Find where the given text appears and provide that cell's center as [X, Y] coordinate. 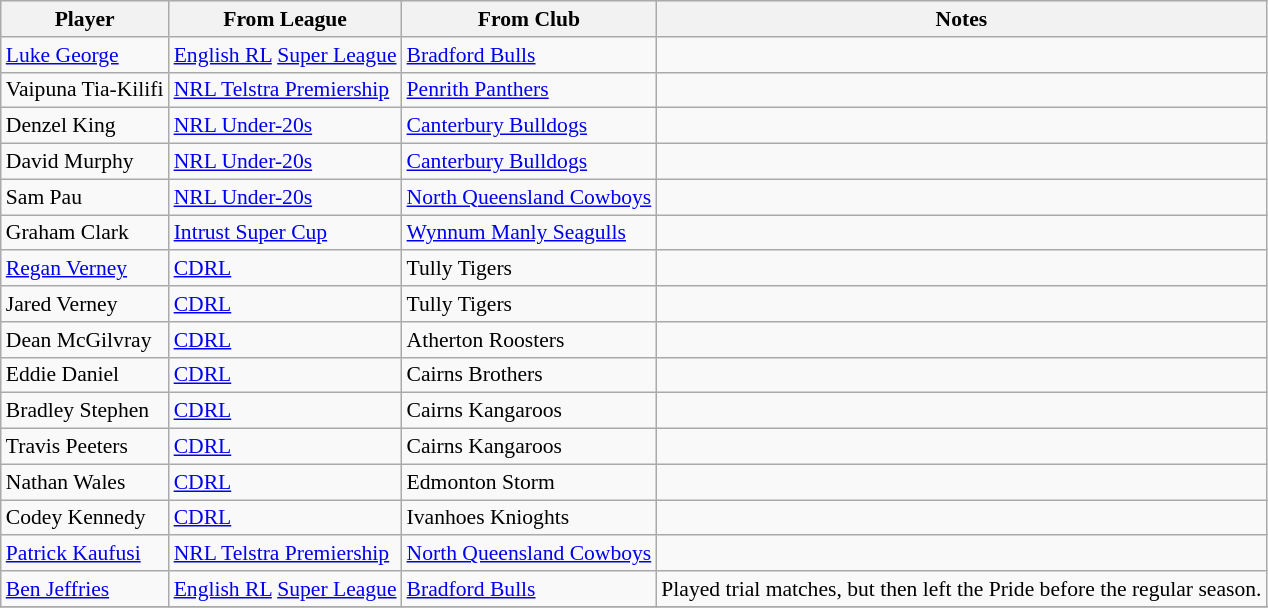
Atherton Roosters [530, 340]
Denzel King [85, 126]
Codey Kennedy [85, 518]
Sam Pau [85, 197]
Jared Verney [85, 304]
Notes [961, 19]
From Club [530, 19]
Penrith Panthers [530, 90]
Cairns Brothers [530, 375]
Ben Jeffries [85, 589]
Luke George [85, 55]
Nathan Wales [85, 482]
Graham Clark [85, 233]
From League [286, 19]
Vaipuna Tia-Kilifi [85, 90]
Dean McGilvray [85, 340]
Played trial matches, but then left the Pride before the regular season. [961, 589]
Patrick Kaufusi [85, 554]
Travis Peeters [85, 447]
Ivanhoes Knioghts [530, 518]
Edmonton Storm [530, 482]
David Murphy [85, 162]
Intrust Super Cup [286, 233]
Eddie Daniel [85, 375]
Bradley Stephen [85, 411]
Regan Verney [85, 269]
Player [85, 19]
Wynnum Manly Seagulls [530, 233]
